Determine the (X, Y) coordinate at the center of the cell enclosing the given text.  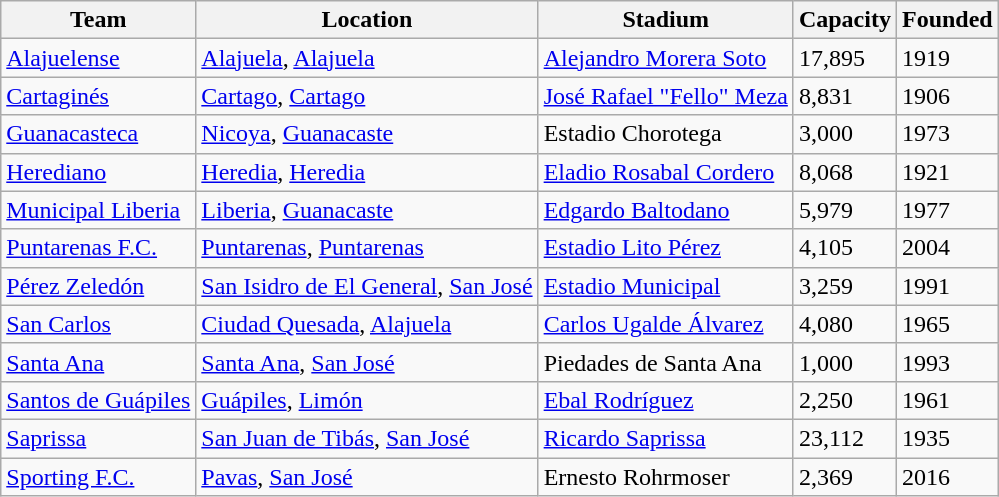
1961 (947, 400)
Nicoya, Guanacaste (367, 134)
1906 (947, 96)
Estadio Lito Pérez (666, 248)
8,068 (844, 172)
Founded (947, 20)
3,000 (844, 134)
1977 (947, 210)
Stadium (666, 20)
1921 (947, 172)
Santa Ana, San José (367, 362)
Liberia, Guanacaste (367, 210)
1973 (947, 134)
Alajuelense (98, 58)
Location (367, 20)
17,895 (844, 58)
Heredia, Heredia (367, 172)
José Rafael "Fello" Meza (666, 96)
Pérez Zeledón (98, 286)
Capacity (844, 20)
Guanacasteca (98, 134)
Piedades de Santa Ana (666, 362)
Santa Ana (98, 362)
Alejandro Morera Soto (666, 58)
1935 (947, 438)
23,112 (844, 438)
San Juan de Tibás, San José (367, 438)
Carlos Ugalde Álvarez (666, 324)
Ernesto Rohrmoser (666, 477)
San Isidro de El General, San José (367, 286)
8,831 (844, 96)
Edgardo Baltodano (666, 210)
Ebal Rodríguez (666, 400)
4,080 (844, 324)
5,979 (844, 210)
2,250 (844, 400)
2016 (947, 477)
Cartago, Cartago (367, 96)
Cartaginés (98, 96)
Estadio Chorotega (666, 134)
Puntarenas, Puntarenas (367, 248)
2,369 (844, 477)
Guápiles, Limón (367, 400)
1993 (947, 362)
Alajuela, Alajuela (367, 58)
1965 (947, 324)
Pavas, San José (367, 477)
1919 (947, 58)
Team (98, 20)
Sporting F.C. (98, 477)
Ciudad Quesada, Alajuela (367, 324)
1991 (947, 286)
Eladio Rosabal Cordero (666, 172)
Municipal Liberia (98, 210)
Santos de Guápiles (98, 400)
Estadio Municipal (666, 286)
Herediano (98, 172)
Puntarenas F.C. (98, 248)
San Carlos (98, 324)
1,000 (844, 362)
4,105 (844, 248)
Saprissa (98, 438)
2004 (947, 248)
Ricardo Saprissa (666, 438)
3,259 (844, 286)
